Detect which cell encompasses the target text, then output its [X, Y] center coordinate. 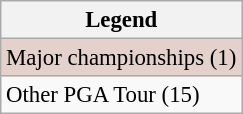
Other PGA Tour (15) [122, 95]
Major championships (1) [122, 58]
Legend [122, 20]
